Find where the given text appears and provide that cell's center as (X, Y) coordinate. 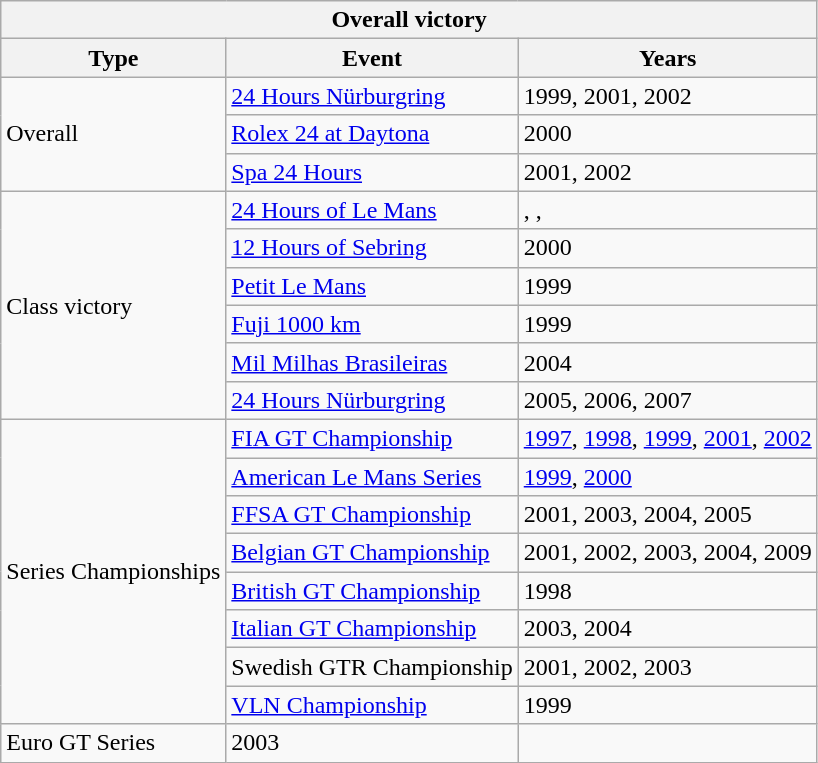
Overall (114, 134)
VLN Championship (372, 705)
2003, 2004 (668, 629)
12 Hours of Sebring (372, 248)
Class victory (114, 305)
2001, 2003, 2004, 2005 (668, 515)
Petit Le Mans (372, 286)
Type (114, 58)
American Le Mans Series (372, 477)
FIA GT Championship (372, 438)
Rolex 24 at Daytona (372, 134)
1998 (668, 591)
Overall victory (410, 20)
FFSA GT Championship (372, 515)
Euro GT Series (114, 743)
Mil Milhas Brasileiras (372, 362)
Years (668, 58)
2001, 2002, 2003, 2004, 2009 (668, 553)
Spa 24 Hours (372, 172)
2004 (668, 362)
2003 (372, 743)
2001, 2002 (668, 172)
1999, 2000 (668, 477)
, , (668, 210)
Swedish GTR Championship (372, 667)
2005, 2006, 2007 (668, 400)
Event (372, 58)
Series Championships (114, 571)
Italian GT Championship (372, 629)
Fuji 1000 km (372, 324)
British GT Championship (372, 591)
Belgian GT Championship (372, 553)
1999, 2001, 2002 (668, 96)
24 Hours of Le Mans (372, 210)
2001, 2002, 2003 (668, 667)
1997, 1998, 1999, 2001, 2002 (668, 438)
